Detect which cell encompasses the target text, then output its [X, Y] center coordinate. 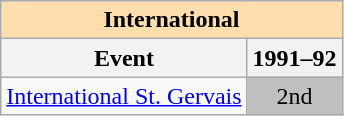
International [172, 20]
Event [124, 58]
1991–92 [294, 58]
2nd [294, 96]
International St. Gervais [124, 96]
